Provide the [x, y] coordinate of the cell's center where the given text is located.  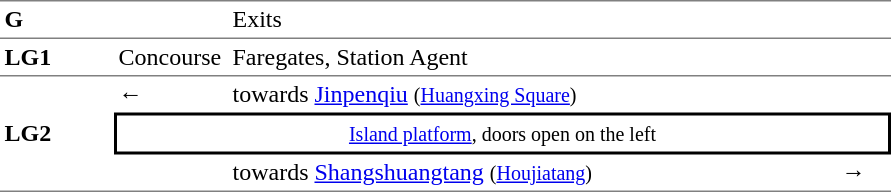
LG2 [57, 134]
→ [864, 173]
Exits [532, 20]
Faregates, Station Agent [532, 58]
towards Shangshuangtang (Houjiatang) [532, 173]
LG1 [57, 58]
towards Jinpenqiu (Huangxing Square) [532, 94]
← [171, 94]
Island platform, doors open on the left [502, 133]
G [57, 20]
Concourse [171, 58]
